Find where the given text appears and provide that cell's center as (x, y) coordinate. 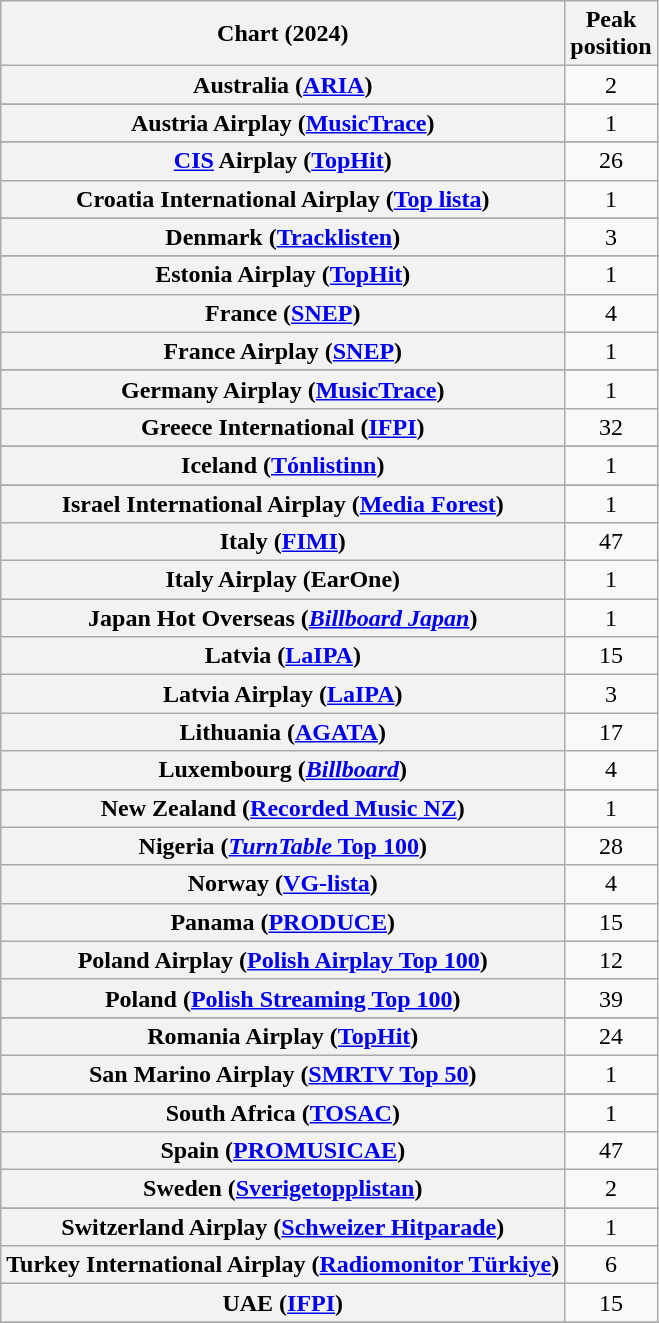
Turkey International Airplay (Radiomonitor Türkiye) (283, 1265)
Spain (PROMUSICAE) (283, 1151)
Iceland (Tónlistinn) (283, 465)
6 (611, 1265)
12 (611, 960)
Poland Airplay (Polish Airplay Top 100) (283, 960)
Nigeria (TurnTable Top 100) (283, 846)
Germany Airplay (MusicTrace) (283, 389)
France (SNEP) (283, 313)
Greece International (IFPI) (283, 427)
Denmark (Tracklisten) (283, 237)
New Zealand (Recorded Music NZ) (283, 808)
France Airplay (SNEP) (283, 351)
Switzerland Airplay (Schweizer Hitparade) (283, 1227)
39 (611, 998)
San Marino Airplay (SMRTV Top 50) (283, 1074)
24 (611, 1036)
Poland (Polish Streaming Top 100) (283, 998)
Australia (ARIA) (283, 85)
Chart (2024) (283, 34)
Japan Hot Overseas (Billboard Japan) (283, 618)
32 (611, 427)
Sweden (Sverigetopplistan) (283, 1189)
Peakposition (611, 34)
UAE (IFPI) (283, 1303)
Romania Airplay (TopHit) (283, 1036)
28 (611, 846)
Lithuania (AGATA) (283, 732)
CIS Airplay (TopHit) (283, 161)
Panama (PRODUCE) (283, 922)
26 (611, 161)
South Africa (TOSAC) (283, 1113)
Croatia International Airplay (Top lista) (283, 199)
17 (611, 732)
Austria Airplay (MusicTrace) (283, 123)
Israel International Airplay (Media Forest) (283, 503)
Norway (VG-lista) (283, 884)
Italy (FIMI) (283, 542)
Estonia Airplay (TopHit) (283, 275)
Italy Airplay (EarOne) (283, 580)
Latvia Airplay (LaIPA) (283, 694)
Luxembourg (Billboard) (283, 770)
Latvia (LaIPA) (283, 656)
